Find where the given text appears and provide that cell's center as (x, y) coordinate. 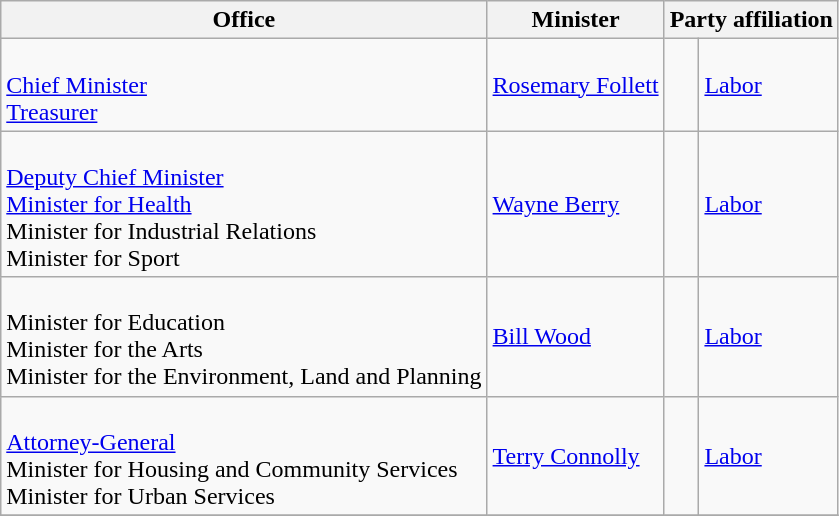
Minister for Education Minister for the Arts Minister for the Environment, Land and Planning (244, 336)
Attorney-General Minister for Housing and Community Services Minister for Urban Services (244, 456)
Chief Minister Treasurer (244, 85)
Minister (576, 20)
Wayne Berry (576, 204)
Rosemary Follett (576, 85)
Party affiliation (751, 20)
Bill Wood (576, 336)
Deputy Chief Minister Minister for Health Minister for Industrial Relations Minister for Sport (244, 204)
Office (244, 20)
Terry Connolly (576, 456)
